For the text-containing cell, return its midpoint in [X, Y] coordinate format. 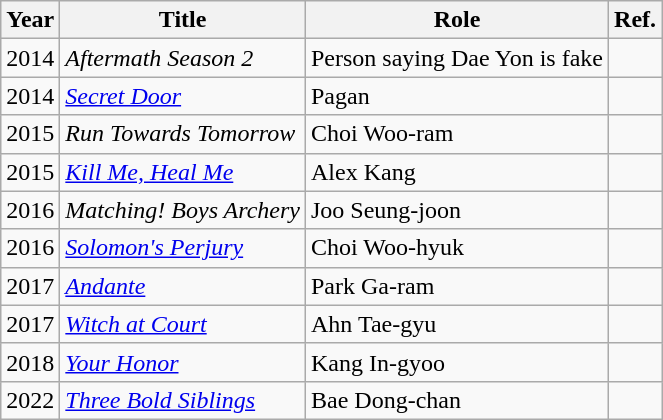
Andante [183, 286]
Pagan [456, 96]
Witch at Court [183, 324]
Secret Door [183, 96]
2018 [30, 362]
Kang In-gyoo [456, 362]
Ref. [636, 20]
Kill Me, Heal Me [183, 172]
Run Towards Tomorrow [183, 134]
Title [183, 20]
Alex Kang [456, 172]
Your Honor [183, 362]
Person saying Dae Yon is fake [456, 58]
2022 [30, 400]
Bae Dong-chan [456, 400]
Aftermath Season 2 [183, 58]
Year [30, 20]
Joo Seung-joon [456, 210]
Solomon's Perjury [183, 248]
Ahn Tae-gyu [456, 324]
Matching! Boys Archery [183, 210]
Role [456, 20]
Choi Woo-hyuk [456, 248]
Choi Woo-ram [456, 134]
Three Bold Siblings [183, 400]
Park Ga-ram [456, 286]
